Find where the given text appears and provide that cell's center as (x, y) coordinate. 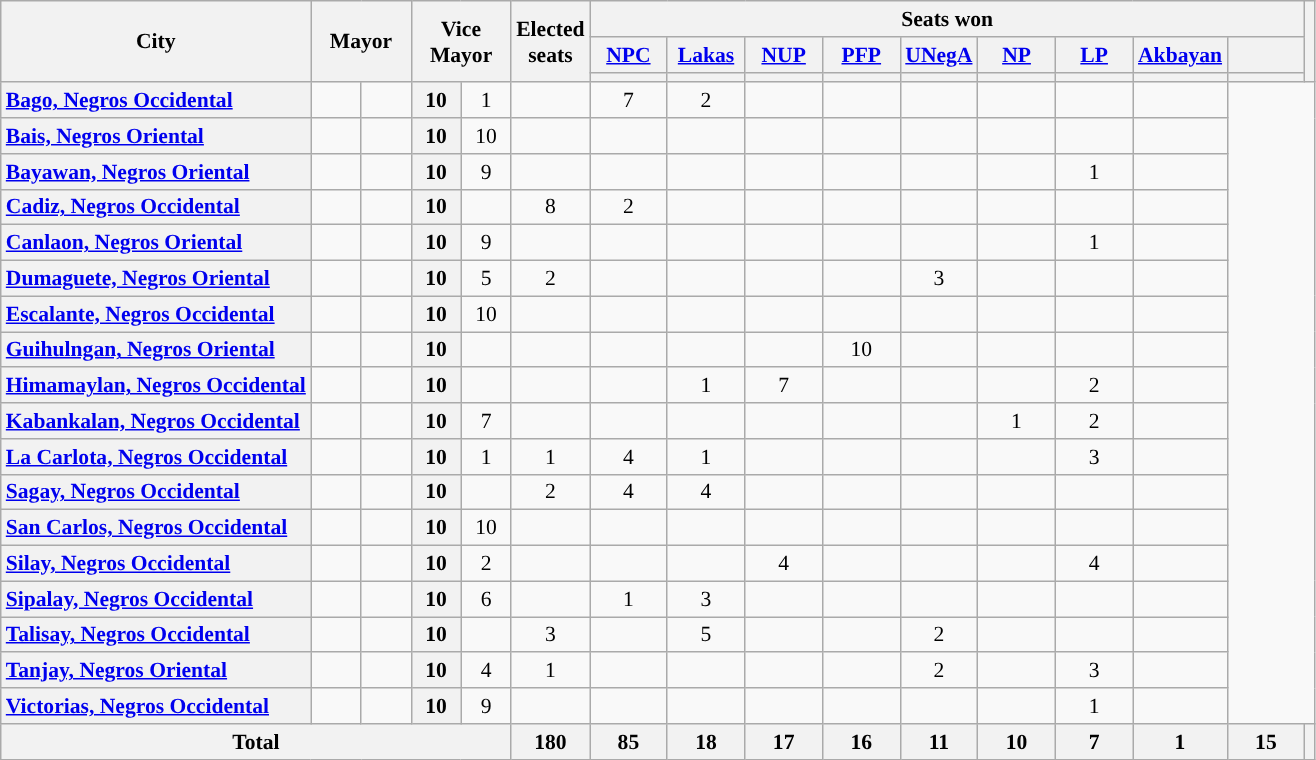
Mayor (361, 42)
15 (1266, 742)
6 (486, 599)
Akbayan (1180, 55)
LP (1094, 55)
NPC (629, 55)
17 (784, 742)
Himamaylan, Negros Occidental (156, 386)
Victorias, Negros Occidental (156, 706)
180 (550, 742)
City (156, 42)
Bago, Negros Occidental (156, 101)
18 (706, 742)
16 (861, 742)
Canlaon, Negros Oriental (156, 243)
Cadiz, Negros Occidental (156, 207)
Total (256, 742)
Silay, Negros Occidental (156, 564)
Kabankalan, Negros Occidental (156, 421)
Lakas (706, 55)
UNegA (939, 55)
8 (550, 207)
Escalante, Negros Occidental (156, 314)
Guihulngan, Negros Oriental (156, 350)
Vice Mayor (461, 42)
Sagay, Negros Occidental (156, 492)
San Carlos, Negros Occidental (156, 528)
Bayawan, Negros Oriental (156, 172)
Talisay, Negros Occidental (156, 635)
Seats won (948, 19)
La Carlota, Negros Occidental (156, 457)
Tanjay, Negros Oriental (156, 671)
Dumaguete, Negros Oriental (156, 279)
PFP (861, 55)
Bais, Negros Oriental (156, 136)
Sipalay, Negros Occidental (156, 599)
85 (629, 742)
11 (939, 742)
Electedseats (550, 42)
NP (1017, 55)
NUP (784, 55)
